Extract the (x, y) coordinate from the center of the cell holding the provided text.  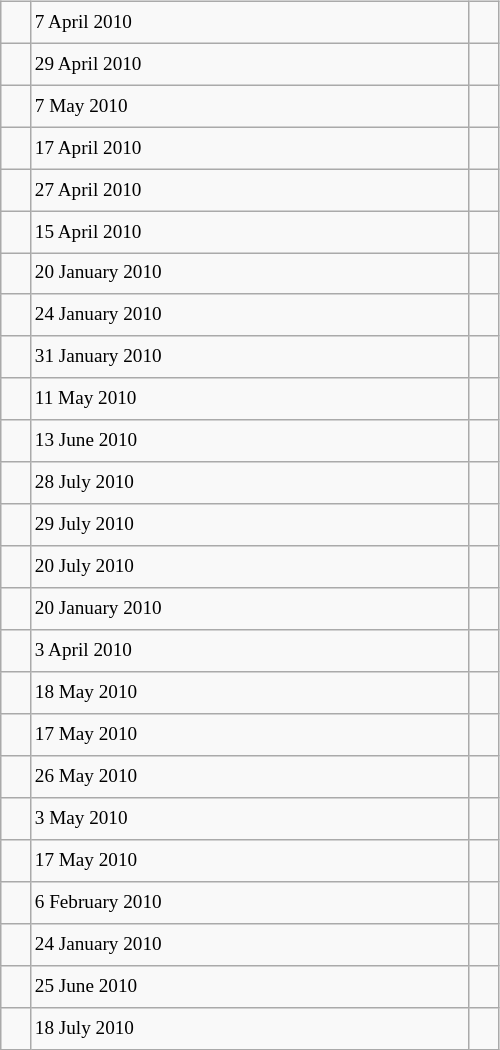
6 February 2010 (250, 902)
17 April 2010 (250, 148)
11 May 2010 (250, 399)
7 April 2010 (250, 22)
29 April 2010 (250, 64)
28 July 2010 (250, 483)
3 May 2010 (250, 819)
20 July 2010 (250, 567)
18 May 2010 (250, 693)
15 April 2010 (250, 232)
27 April 2010 (250, 190)
25 June 2010 (250, 986)
31 January 2010 (250, 357)
3 April 2010 (250, 651)
13 June 2010 (250, 441)
18 July 2010 (250, 1028)
7 May 2010 (250, 106)
26 May 2010 (250, 777)
29 July 2010 (250, 525)
